Detect which cell encompasses the target text, then output its (x, y) center coordinate. 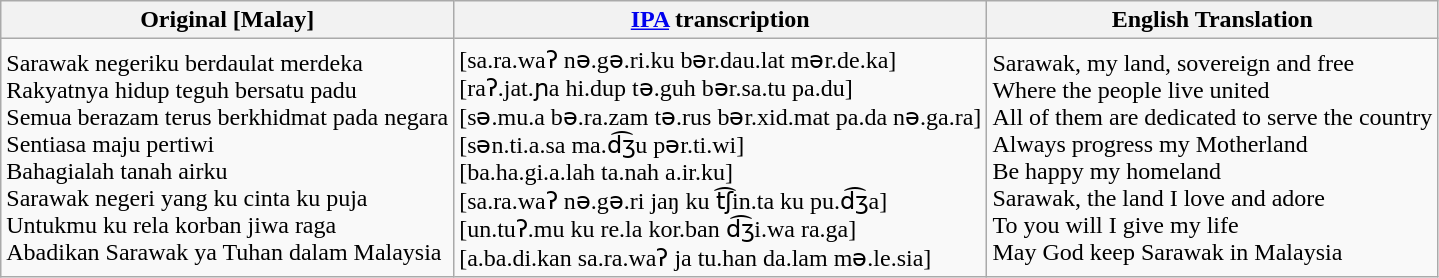
English Translation (1212, 20)
Original [Malay] (228, 20)
IPA transcription (720, 20)
